Provide the [x, y] coordinate of the cell's center where the given text is located.  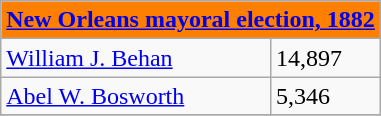
5,346 [325, 96]
New Orleans mayoral election, 1882 [191, 20]
William J. Behan [136, 58]
Abel W. Bosworth [136, 96]
14,897 [325, 58]
